Detect which cell encompasses the target text, then output its [x, y] center coordinate. 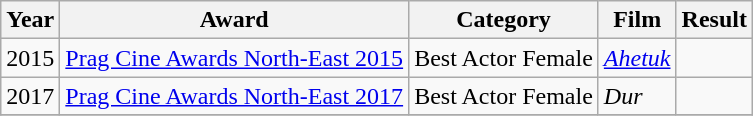
Result [714, 20]
Prag Cine Awards North-East 2017 [234, 96]
2015 [30, 58]
Award [234, 20]
Film [637, 20]
Prag Cine Awards North-East 2015 [234, 58]
Year [30, 20]
Dur [637, 96]
Category [504, 20]
2017 [30, 96]
Ahetuk [637, 58]
